Detect which cell encompasses the target text, then output its [X, Y] center coordinate. 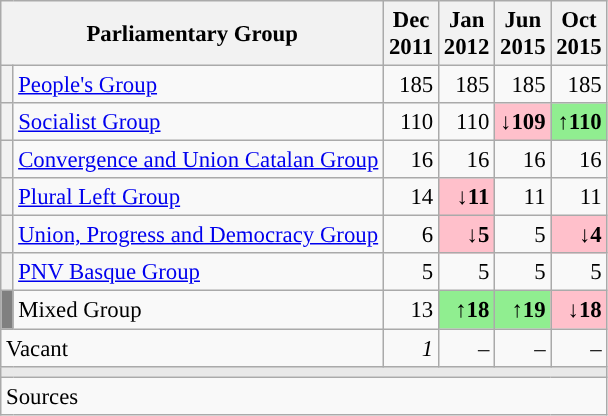
Sources [304, 396]
PNV Basque Group [198, 273]
↑110 [579, 122]
↓4 [579, 235]
↓18 [579, 310]
↑18 [467, 310]
13 [412, 310]
Socialist Group [198, 122]
Convergence and Union Catalan Group [198, 160]
Union, Progress and Democracy Group [198, 235]
↓11 [467, 197]
6 [412, 235]
↓5 [467, 235]
Jun2015 [523, 34]
Parliamentary Group [192, 34]
14 [412, 197]
↓109 [523, 122]
Oct2015 [579, 34]
People's Group [198, 85]
Jan2012 [467, 34]
Vacant [192, 348]
Dec2011 [412, 34]
1 [412, 348]
↑19 [523, 310]
Plural Left Group [198, 197]
Mixed Group [198, 310]
